Return the (x, y) coordinate for the center point of the cell that contains the specified text.  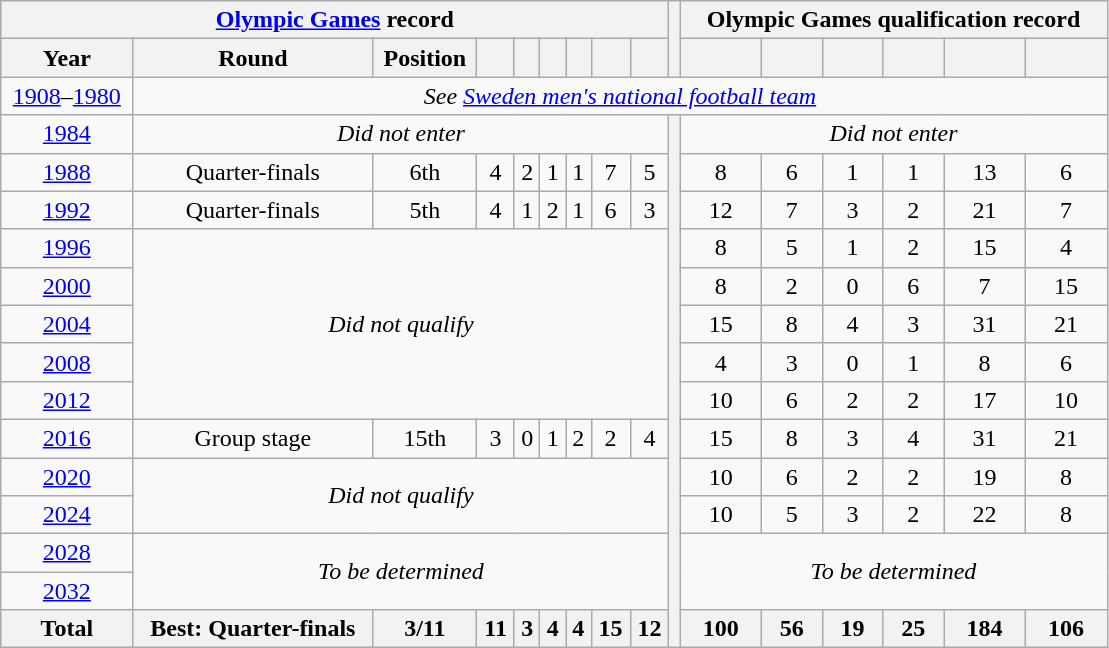
1988 (67, 172)
106 (1066, 629)
2028 (67, 553)
2024 (67, 515)
1996 (67, 248)
3/11 (425, 629)
Total (67, 629)
Olympic Games record (335, 20)
22 (985, 515)
13 (985, 172)
Round (253, 58)
See Sweden men's national football team (620, 96)
1908–1980 (67, 96)
25 (914, 629)
2016 (67, 438)
5th (425, 210)
56 (792, 629)
2012 (67, 400)
1992 (67, 210)
15th (425, 438)
2004 (67, 324)
11 (496, 629)
100 (721, 629)
2008 (67, 362)
Year (67, 58)
Best: Quarter-finals (253, 629)
1984 (67, 134)
2032 (67, 591)
Position (425, 58)
2000 (67, 286)
17 (985, 400)
6th (425, 172)
184 (985, 629)
2020 (67, 477)
Group stage (253, 438)
Olympic Games qualification record (894, 20)
